Locate the cell with the specified text and output its [X, Y] center coordinate. 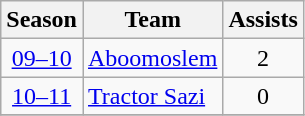
Season [42, 20]
09–10 [42, 58]
0 [263, 96]
10–11 [42, 96]
Aboomoslem [152, 58]
Team [152, 20]
2 [263, 58]
Tractor Sazi [152, 96]
Assists [263, 20]
